Search for the cell housing the specified text and yield its (X, Y) center coordinate. 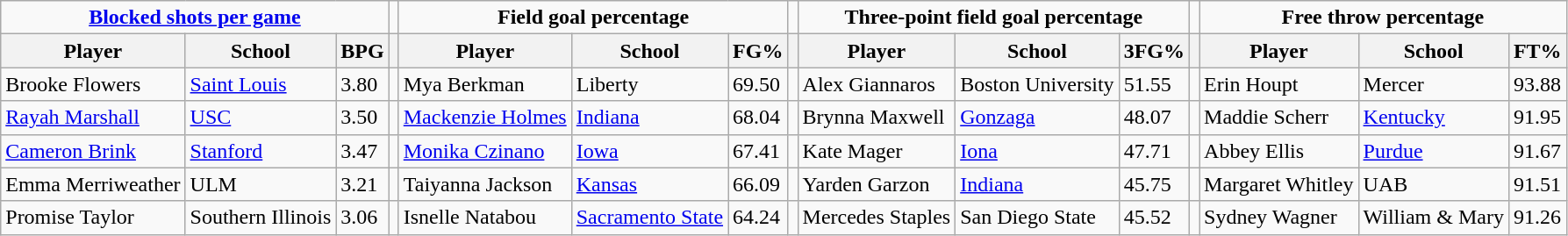
Field goal percentage (593, 18)
ULM (261, 184)
3.80 (362, 84)
Taiyanna Jackson (484, 184)
3.47 (362, 151)
3FG% (1154, 51)
91.26 (1537, 218)
Mya Berkman (484, 84)
Mackenzie Holmes (484, 118)
UAB (1434, 184)
Rayah Marshall (93, 118)
48.07 (1154, 118)
Mercer (1434, 84)
91.51 (1537, 184)
93.88 (1537, 84)
67.41 (758, 151)
Saint Louis (261, 84)
USC (261, 118)
Abbey Ellis (1279, 151)
Margaret Whitley (1279, 184)
Sacramento State (649, 218)
3.06 (362, 218)
Iona (1037, 151)
Alex Giannaros (877, 84)
Erin Houpt (1279, 84)
Yarden Garzon (877, 184)
William & Mary (1434, 218)
91.67 (1537, 151)
FG% (758, 51)
Southern Illinois (261, 218)
Stanford (261, 151)
Sydney Wagner (1279, 218)
Brooke Flowers (93, 84)
Liberty (649, 84)
Boston University (1037, 84)
69.50 (758, 84)
FT% (1537, 51)
Iowa (649, 151)
Mercedes Staples (877, 218)
Cameron Brink (93, 151)
45.75 (1154, 184)
Maddie Scherr (1279, 118)
Promise Taylor (93, 218)
3.50 (362, 118)
Blocked shots per game (195, 18)
Three-point field goal percentage (993, 18)
San Diego State (1037, 218)
3.21 (362, 184)
Kate Mager (877, 151)
Purdue (1434, 151)
47.71 (1154, 151)
66.09 (758, 184)
Isnelle Natabou (484, 218)
Gonzaga (1037, 118)
Brynna Maxwell (877, 118)
45.52 (1154, 218)
Monika Czinano (484, 151)
Free throw percentage (1383, 18)
68.04 (758, 118)
51.55 (1154, 84)
Kansas (649, 184)
BPG (362, 51)
64.24 (758, 218)
91.95 (1537, 118)
Emma Merriweather (93, 184)
Kentucky (1434, 118)
